Find where the given text appears and provide that cell's center as (X, Y) coordinate. 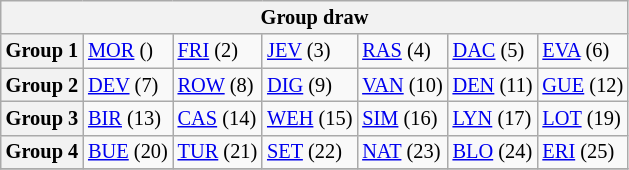
SIM (16) (402, 118)
DEV (7) (128, 85)
BLO (24) (493, 152)
FRI (2) (218, 51)
DEN (11) (493, 85)
Group 3 (42, 118)
Group 2 (42, 85)
Group draw (314, 17)
CAS (14) (218, 118)
ERI (25) (582, 152)
EVA (6) (582, 51)
JEV (3) (310, 51)
WEH (15) (310, 118)
BIR (13) (128, 118)
LYN (17) (493, 118)
DIG (9) (310, 85)
Group 1 (42, 51)
RAS (4) (402, 51)
Group 4 (42, 152)
NAT (23) (402, 152)
VAN (10) (402, 85)
GUE (12) (582, 85)
BUE (20) (128, 152)
LOT (19) (582, 118)
DAC (5) (493, 51)
MOR () (128, 51)
ROW (8) (218, 85)
SET (22) (310, 152)
TUR (21) (218, 152)
